Search for the cell housing the specified text and yield its (x, y) center coordinate. 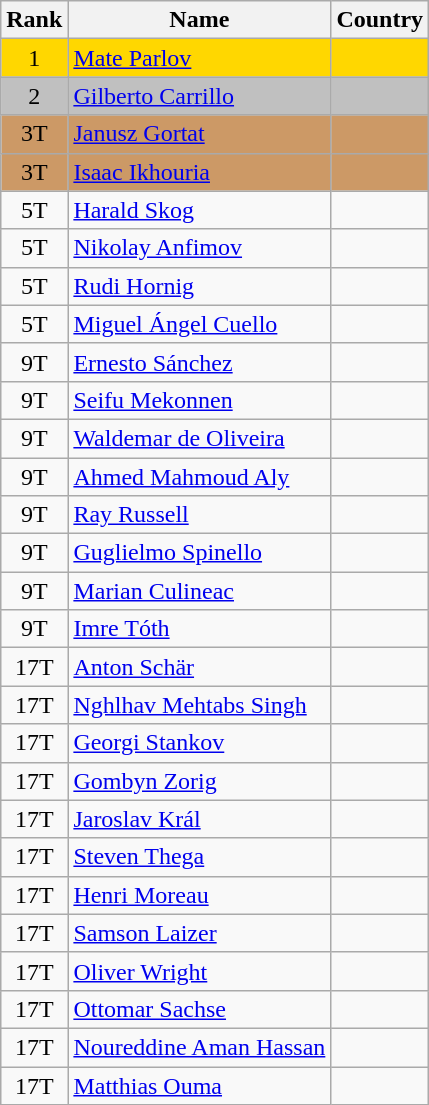
Anton Schär (200, 667)
Nikolay Anfimov (200, 248)
Steven Thega (200, 857)
Gilberto Carrillo (200, 96)
Samson Laizer (200, 933)
Name (200, 20)
Ray Russell (200, 515)
Harald Skog (200, 210)
Ernesto Sánchez (200, 362)
Gombyn Zorig (200, 781)
Marian Culineac (200, 591)
Mate Parlov (200, 58)
Ahmed Mahmoud Aly (200, 477)
Ottomar Sachse (200, 1009)
Oliver Wright (200, 971)
Waldemar de Oliveira (200, 438)
Isaac Ikhouria (200, 172)
Georgi Stankov (200, 743)
Imre Tóth (200, 629)
2 (34, 96)
Nghlhav Mehtabs Singh (200, 705)
Seifu Mekonnen (200, 400)
Miguel Ángel Cuello (200, 324)
1 (34, 58)
Jaroslav Král (200, 819)
Country (380, 20)
Rudi Hornig (200, 286)
Matthias Ouma (200, 1085)
Janusz Gortat (200, 134)
Henri Moreau (200, 895)
Rank (34, 20)
Guglielmo Spinello (200, 553)
Noureddine Aman Hassan (200, 1047)
